Capture the cell that displays the provided text and extract its (X, Y) central coordinate. 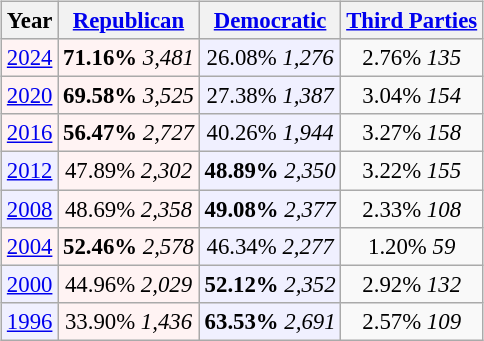
Republican (129, 21)
2004 (30, 246)
3.27% 158 (412, 133)
2.76% 135 (412, 58)
2.92% 132 (412, 284)
2.33% 108 (412, 209)
63.53% 2,691 (270, 321)
56.47% 2,727 (129, 133)
2016 (30, 133)
69.58% 3,525 (129, 96)
71.16% 3,481 (129, 58)
27.38% 1,387 (270, 96)
52.12% 2,352 (270, 284)
1.20% 59 (412, 246)
44.96% 2,029 (129, 284)
40.26% 1,944 (270, 133)
Third Parties (412, 21)
2012 (30, 171)
46.34% 2,277 (270, 246)
47.89% 2,302 (129, 171)
48.89% 2,350 (270, 171)
Year (30, 21)
2.57% 109 (412, 321)
52.46% 2,578 (129, 246)
3.04% 154 (412, 96)
Democratic (270, 21)
48.69% 2,358 (129, 209)
2020 (30, 96)
2024 (30, 58)
2008 (30, 209)
33.90% 1,436 (129, 321)
1996 (30, 321)
2000 (30, 284)
49.08% 2,377 (270, 209)
26.08% 1,276 (270, 58)
3.22% 155 (412, 171)
